Locate the cell with the specified text and output its (X, Y) center coordinate. 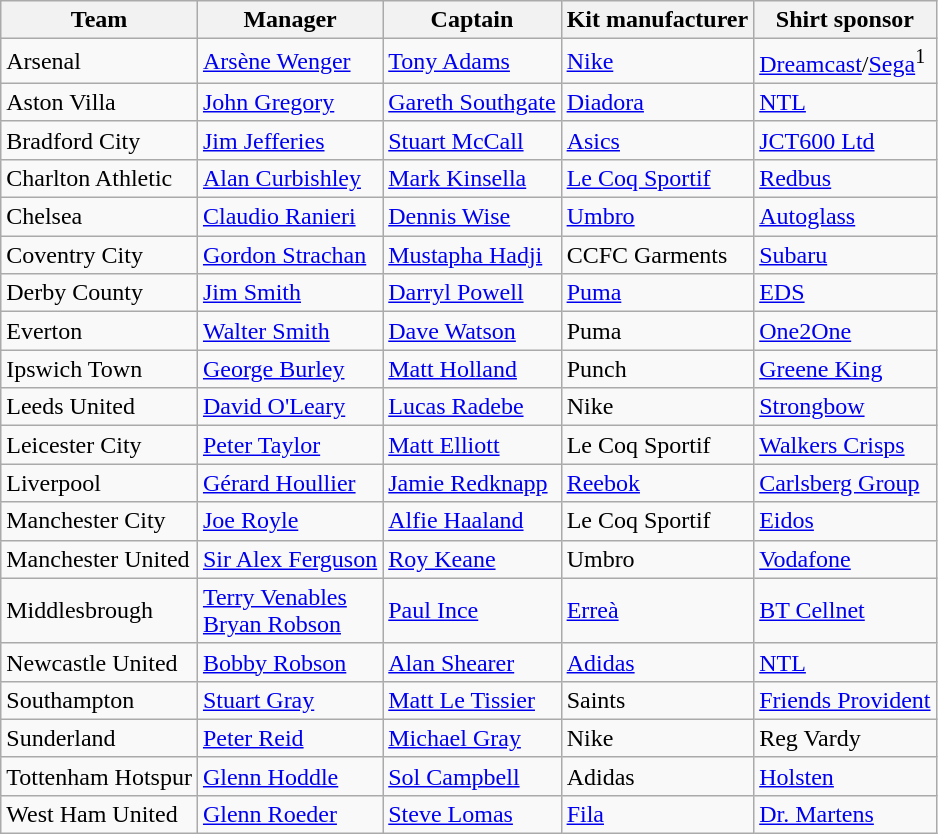
Shirt sponsor (845, 20)
Leeds United (100, 407)
JCT600 Ltd (845, 140)
Strongbow (845, 407)
Sunderland (100, 738)
One2One (845, 331)
Glenn Roeder (290, 814)
Dave Watson (472, 331)
Reg Vardy (845, 738)
Sir Alex Ferguson (290, 559)
Paul Ince (472, 610)
Terry Venables Bryan Robson (290, 610)
Everton (100, 331)
Leicester City (100, 445)
Gordon Strachan (290, 255)
Newcastle United (100, 662)
Alan Curbishley (290, 178)
Manchester City (100, 521)
Walkers Crisps (845, 445)
EDS (845, 293)
Matt Le Tissier (472, 700)
George Burley (290, 369)
Team (100, 20)
Diadora (658, 102)
Manager (290, 20)
Asics (658, 140)
Southampton (100, 700)
Greene King (845, 369)
Mark Kinsella (472, 178)
Matt Holland (472, 369)
Darryl Powell (472, 293)
Claudio Ranieri (290, 217)
Charlton Athletic (100, 178)
West Ham United (100, 814)
Mustapha Hadji (472, 255)
Punch (658, 369)
Stuart McCall (472, 140)
Coventry City (100, 255)
CCFC Garments (658, 255)
Eidos (845, 521)
Autoglass (845, 217)
Liverpool (100, 483)
Dr. Martens (845, 814)
Dreamcast/Sega1 (845, 62)
Alfie Haaland (472, 521)
Gareth Southgate (472, 102)
Joe Royle (290, 521)
Dennis Wise (472, 217)
BT Cellnet (845, 610)
Lucas Radebe (472, 407)
Vodafone (845, 559)
Michael Gray (472, 738)
Tony Adams (472, 62)
Glenn Hoddle (290, 776)
Jim Jefferies (290, 140)
Steve Lomas (472, 814)
Tottenham Hotspur (100, 776)
Saints (658, 700)
Bobby Robson (290, 662)
David O'Leary (290, 407)
Alan Shearer (472, 662)
Peter Taylor (290, 445)
Redbus (845, 178)
Jim Smith (290, 293)
Derby County (100, 293)
Middlesbrough (100, 610)
Roy Keane (472, 559)
Jamie Redknapp (472, 483)
Arsenal (100, 62)
Erreà (658, 610)
Reebok (658, 483)
Fila (658, 814)
Sol Campbell (472, 776)
Walter Smith (290, 331)
Arsène Wenger (290, 62)
Peter Reid (290, 738)
John Gregory (290, 102)
Holsten (845, 776)
Carlsberg Group (845, 483)
Chelsea (100, 217)
Manchester United (100, 559)
Gérard Houllier (290, 483)
Subaru (845, 255)
Bradford City (100, 140)
Ipswich Town (100, 369)
Aston Villa (100, 102)
Captain (472, 20)
Kit manufacturer (658, 20)
Stuart Gray (290, 700)
Matt Elliott (472, 445)
Friends Provident (845, 700)
